Return [X, Y] of the center of cell containing provided text 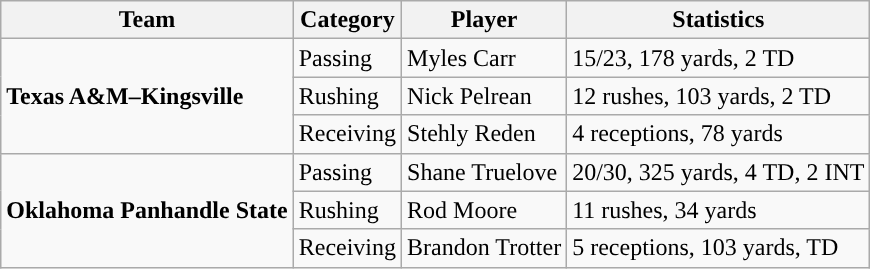
Myles Carr [484, 58]
20/30, 325 yards, 4 TD, 2 INT [718, 172]
11 rushes, 34 yards [718, 210]
4 receptions, 78 yards [718, 134]
Nick Pelrean [484, 96]
Texas A&M–Kingsville [147, 96]
Player [484, 20]
Category [347, 20]
Team [147, 20]
Statistics [718, 20]
15/23, 178 yards, 2 TD [718, 58]
Brandon Trotter [484, 248]
Shane Truelove [484, 172]
12 rushes, 103 yards, 2 TD [718, 96]
Rod Moore [484, 210]
Stehly Reden [484, 134]
5 receptions, 103 yards, TD [718, 248]
Oklahoma Panhandle State [147, 210]
